Extract the (x, y) coordinate from the center of the cell holding the provided text.  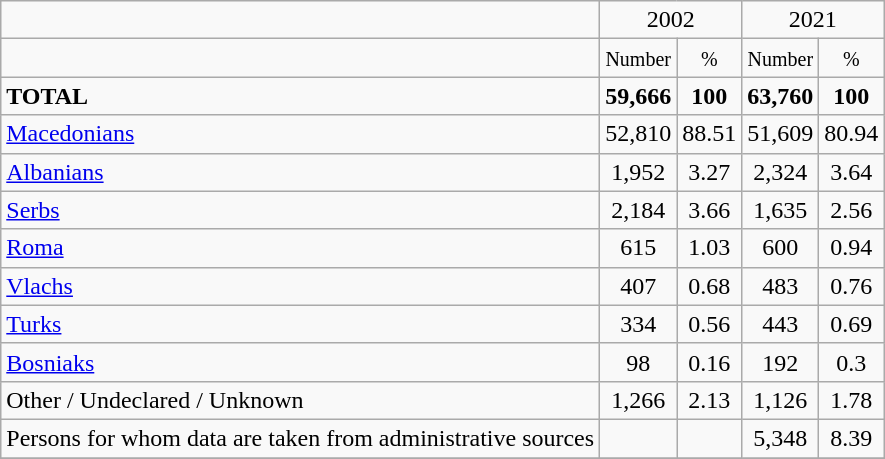
2,184 (638, 210)
Turks (300, 324)
Macedonians (300, 134)
615 (638, 248)
334 (638, 324)
1,266 (638, 400)
3.27 (710, 172)
407 (638, 286)
0.16 (710, 362)
0.3 (852, 362)
88.51 (710, 134)
Vlachs (300, 286)
Persons for whom data are taken from administrative sources (300, 438)
1.78 (852, 400)
Other / Undeclared / Unknown (300, 400)
Roma (300, 248)
0.68 (710, 286)
483 (780, 286)
59,666 (638, 96)
0.94 (852, 248)
1.03 (710, 248)
3.64 (852, 172)
63,760 (780, 96)
Albanians (300, 172)
0.69 (852, 324)
3.66 (710, 210)
2.56 (852, 210)
51,609 (780, 134)
1,635 (780, 210)
443 (780, 324)
TOTAL (300, 96)
80.94 (852, 134)
98 (638, 362)
Serbs (300, 210)
52,810 (638, 134)
1,126 (780, 400)
2021 (813, 20)
192 (780, 362)
5,348 (780, 438)
8.39 (852, 438)
2.13 (710, 400)
600 (780, 248)
Bosniaks (300, 362)
0.56 (710, 324)
2002 (671, 20)
2,324 (780, 172)
1,952 (638, 172)
0.76 (852, 286)
